Return (X, Y) of the center of cell containing provided text 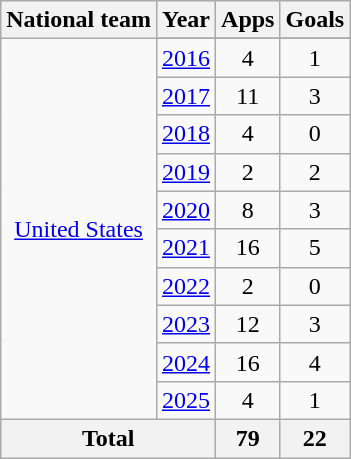
11 (248, 96)
2021 (186, 248)
2022 (186, 286)
Total (108, 438)
2020 (186, 210)
8 (248, 210)
2018 (186, 134)
National team (79, 20)
2023 (186, 324)
2019 (186, 172)
22 (315, 438)
12 (248, 324)
2024 (186, 362)
Apps (248, 20)
United States (79, 230)
Goals (315, 20)
2016 (186, 58)
2017 (186, 96)
5 (315, 248)
Year (186, 20)
79 (248, 438)
2025 (186, 400)
